Output the [X, Y] coordinate of the center of the cell containing the given text.  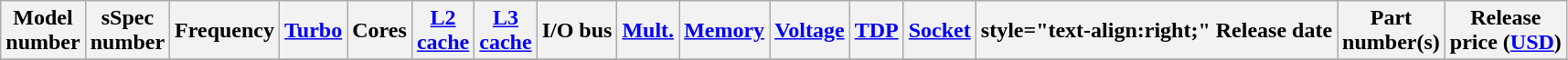
Socket [940, 31]
TDP [876, 31]
style="text-align:right;" Release date [1156, 31]
sSpecnumber [127, 31]
Cores [380, 31]
Mult. [648, 31]
Memory [724, 31]
Turbo [314, 31]
Voltage [810, 31]
Modelnumber [43, 31]
Releaseprice (USD) [1505, 31]
L3cache [506, 31]
Frequency [225, 31]
Partnumber(s) [1392, 31]
L2cache [443, 31]
I/O bus [577, 31]
